From the cell containing the given text, extract its center point as [X, Y] coordinate. 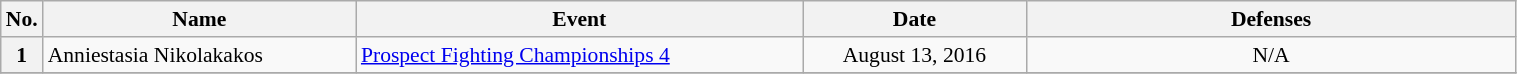
Anniestasia Nikolakakos [200, 55]
Event [580, 19]
Prospect Fighting Championships 4 [580, 55]
August 13, 2016 [914, 55]
1 [22, 55]
Defenses [1271, 19]
N/A [1271, 55]
Name [200, 19]
Date [914, 19]
No. [22, 19]
